Pinpoint the cell where the given text exists, returning its (x, y) midpoint coordinate. 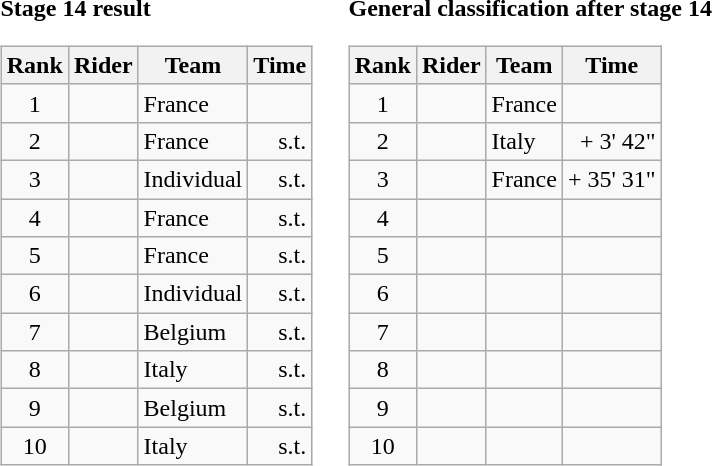
+ 3' 42" (612, 141)
+ 35' 31" (612, 179)
